Detect which cell encompasses the target text, then output its [X, Y] center coordinate. 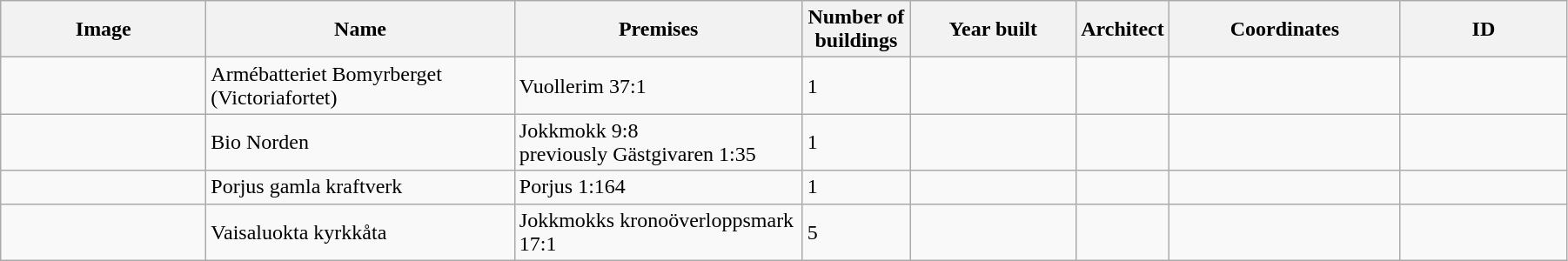
Vuollerim 37:1 [658, 85]
Bio Norden [360, 143]
Year built [994, 30]
Vaisaluokta kyrkkåta [360, 231]
5 [856, 231]
Image [104, 30]
Number ofbuildings [856, 30]
Jokkmokk 9:8previously Gästgivaren 1:35 [658, 143]
Porjus 1:164 [658, 187]
Premises [658, 30]
Coordinates [1284, 30]
Jokkmokks kronoöverloppsmark 17:1 [658, 231]
Name [360, 30]
Armébatteriet Bomyrberget (Victoriafortet) [360, 85]
ID [1483, 30]
Architect [1122, 30]
Porjus gamla kraftverk [360, 187]
